Return [x, y] of the center of cell containing provided text 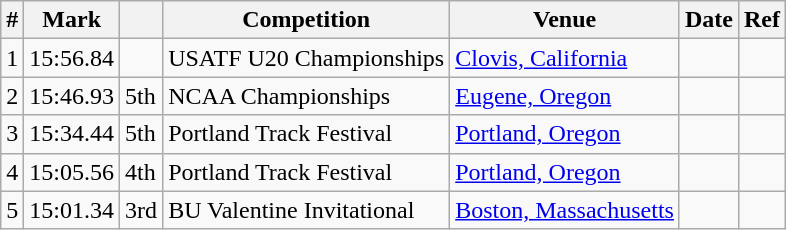
NCAA Championships [306, 96]
Date [708, 20]
3rd [142, 210]
Clovis, California [565, 58]
15:56.84 [72, 58]
15:46.93 [72, 96]
15:34.44 [72, 134]
5 [12, 210]
15:01.34 [72, 210]
# [12, 20]
Mark [72, 20]
1 [12, 58]
15:05.56 [72, 172]
Venue [565, 20]
Competition [306, 20]
Eugene, Oregon [565, 96]
4th [142, 172]
3 [12, 134]
Ref [762, 20]
USATF U20 Championships [306, 58]
Boston, Massachusetts [565, 210]
BU Valentine Invitational [306, 210]
2 [12, 96]
4 [12, 172]
